Search for the cell housing the specified text and yield its (X, Y) center coordinate. 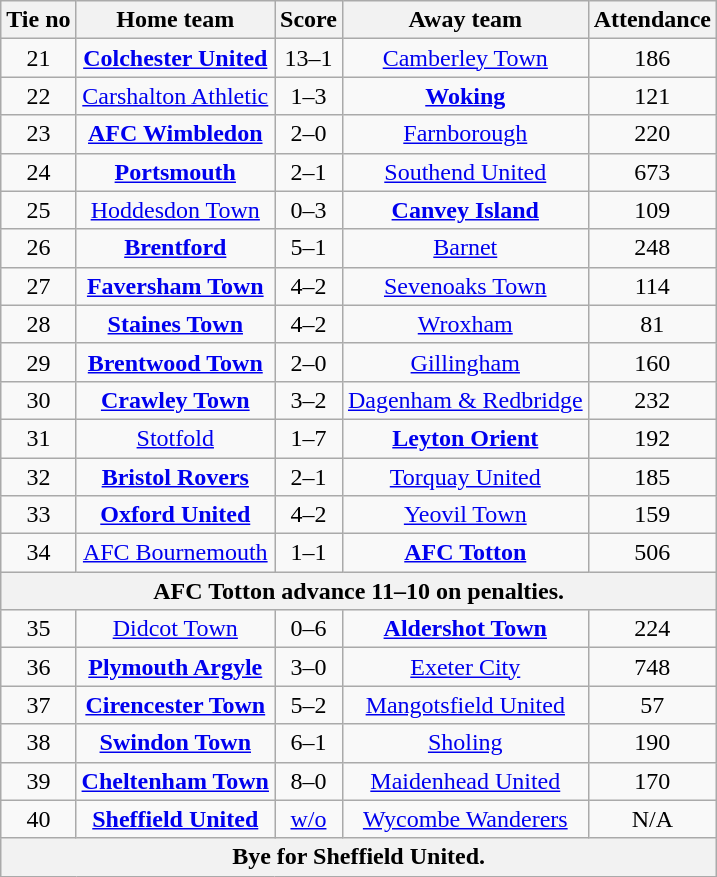
Cheltenham Town (175, 781)
Hoddesdon Town (175, 210)
Crawley Town (175, 400)
Sevenoaks Town (465, 286)
Sheffield United (175, 819)
24 (38, 172)
Dagenham & Redbridge (465, 400)
1–3 (308, 96)
224 (652, 629)
0–3 (308, 210)
26 (38, 248)
39 (38, 781)
27 (38, 286)
Gillingham (465, 362)
36 (38, 667)
Aldershot Town (465, 629)
185 (652, 477)
Mangotsfield United (465, 705)
29 (38, 362)
33 (38, 515)
673 (652, 172)
190 (652, 743)
Camberley Town (465, 58)
34 (38, 553)
40 (38, 819)
AFC Totton (465, 553)
Swindon Town (175, 743)
232 (652, 400)
Barnet (465, 248)
109 (652, 210)
23 (38, 134)
Tie no (38, 20)
AFC Bournemouth (175, 553)
159 (652, 515)
Yeovil Town (465, 515)
Maidenhead United (465, 781)
1–1 (308, 553)
Bristol Rovers (175, 477)
248 (652, 248)
Woking (465, 96)
5–2 (308, 705)
Away team (465, 20)
Southend United (465, 172)
32 (38, 477)
25 (38, 210)
Torquay United (465, 477)
748 (652, 667)
160 (652, 362)
5–1 (308, 248)
AFC Wimbledon (175, 134)
192 (652, 438)
Wycombe Wanderers (465, 819)
Canvey Island (465, 210)
Didcot Town (175, 629)
506 (652, 553)
N/A (652, 819)
Plymouth Argyle (175, 667)
Cirencester Town (175, 705)
Sholing (465, 743)
Wroxham (465, 324)
57 (652, 705)
Staines Town (175, 324)
81 (652, 324)
37 (38, 705)
3–2 (308, 400)
114 (652, 286)
Leyton Orient (465, 438)
0–6 (308, 629)
1–7 (308, 438)
Brentford (175, 248)
121 (652, 96)
22 (38, 96)
Stotfold (175, 438)
28 (38, 324)
Score (308, 20)
Carshalton Athletic (175, 96)
AFC Totton advance 11–10 on penalties. (359, 591)
8–0 (308, 781)
w/o (308, 819)
38 (38, 743)
6–1 (308, 743)
Colchester United (175, 58)
3–0 (308, 667)
21 (38, 58)
Farnborough (465, 134)
Attendance (652, 20)
Oxford United (175, 515)
220 (652, 134)
Home team (175, 20)
Faversham Town (175, 286)
Brentwood Town (175, 362)
13–1 (308, 58)
30 (38, 400)
31 (38, 438)
35 (38, 629)
Portsmouth (175, 172)
186 (652, 58)
Exeter City (465, 667)
170 (652, 781)
Bye for Sheffield United. (359, 857)
